Detect which cell encompasses the target text, then output its (X, Y) center coordinate. 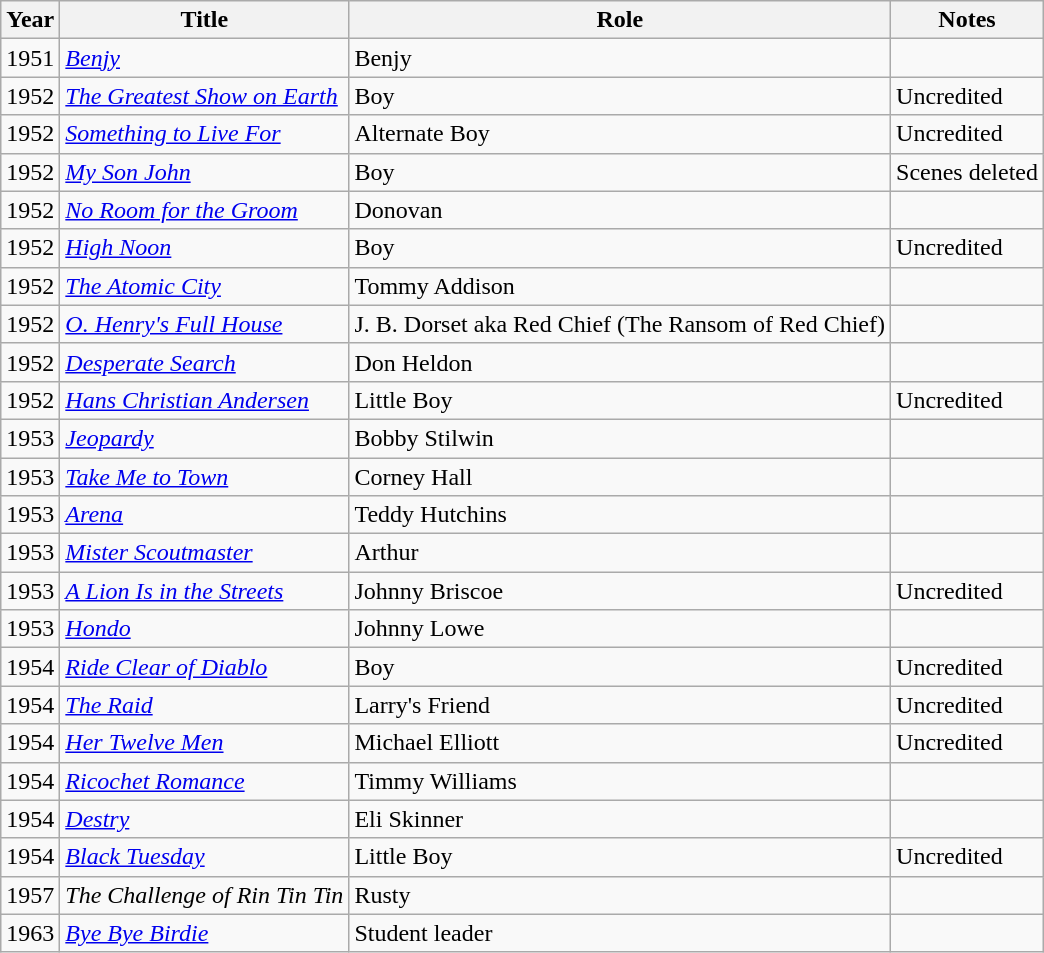
Year (30, 20)
The Challenge of Rin Tin Tin (204, 895)
Something to Live For (204, 134)
Donovan (620, 210)
Scenes deleted (968, 172)
Eli Skinner (620, 819)
A Lion Is in the Streets (204, 591)
Arthur (620, 553)
Black Tuesday (204, 857)
Take Me to Town (204, 477)
Michael Elliott (620, 743)
1951 (30, 58)
Bye Bye Birdie (204, 933)
J. B. Dorset aka Red Chief (The Ransom of Red Chief) (620, 324)
The Atomic City (204, 286)
My Son John (204, 172)
Mister Scoutmaster (204, 553)
Jeopardy (204, 438)
Larry's Friend (620, 705)
Corney Hall (620, 477)
Rusty (620, 895)
Desperate Search (204, 362)
Timmy Williams (620, 781)
Notes (968, 20)
Destry (204, 819)
Don Heldon (620, 362)
Title (204, 20)
Johnny Lowe (620, 629)
Ricochet Romance (204, 781)
Hans Christian Andersen (204, 400)
Alternate Boy (620, 134)
Tommy Addison (620, 286)
The Greatest Show on Earth (204, 96)
O. Henry's Full House (204, 324)
Hondo (204, 629)
1963 (30, 933)
Arena (204, 515)
Role (620, 20)
1957 (30, 895)
Ride Clear of Diablo (204, 667)
Johnny Briscoe (620, 591)
No Room for the Groom (204, 210)
Teddy Hutchins (620, 515)
Bobby Stilwin (620, 438)
Her Twelve Men (204, 743)
Student leader (620, 933)
The Raid (204, 705)
High Noon (204, 248)
